Find where the given text appears and provide that cell's center as (X, Y) coordinate. 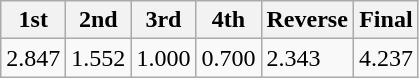
2nd (98, 20)
Final (386, 20)
0.700 (228, 58)
4th (228, 20)
1st (34, 20)
3rd (164, 20)
1.000 (164, 58)
4.237 (386, 58)
Reverse (307, 20)
2.343 (307, 58)
1.552 (98, 58)
2.847 (34, 58)
